Output the (X, Y) coordinate of the center of the cell containing the given text.  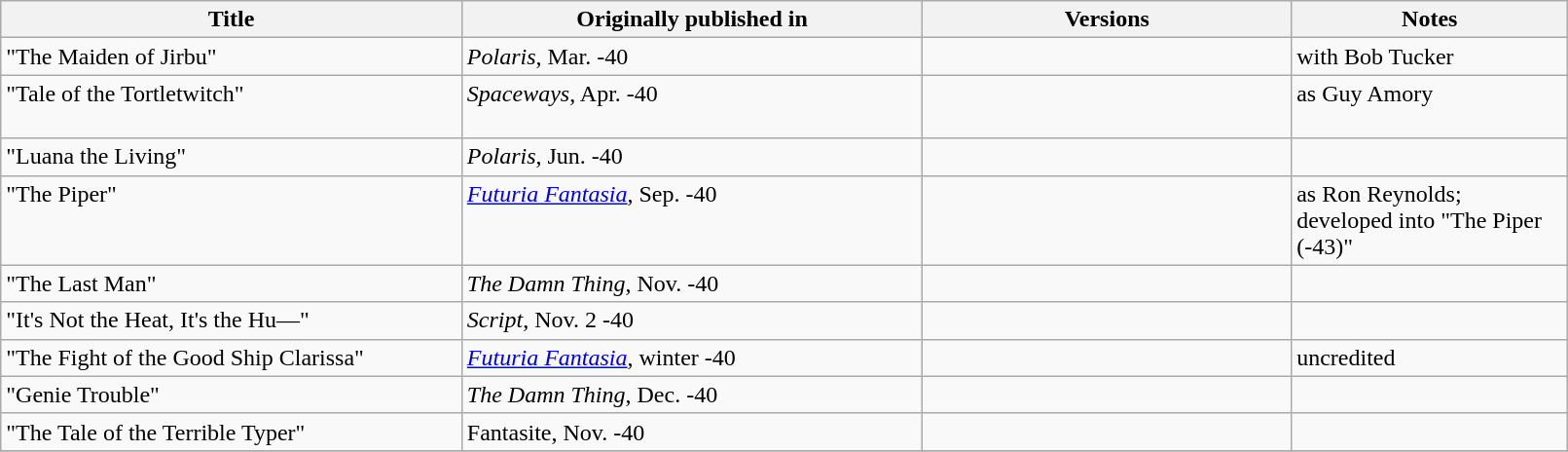
Notes (1430, 19)
"The Piper" (232, 220)
uncredited (1430, 358)
"It's Not the Heat, It's the Hu—" (232, 320)
with Bob Tucker (1430, 56)
"The Tale of the Terrible Typer" (232, 432)
Futuria Fantasia, Sep. -40 (692, 220)
Spaceways, Apr. -40 (692, 107)
Versions (1108, 19)
"Luana the Living" (232, 157)
Polaris, Mar. -40 (692, 56)
Futuria Fantasia, winter -40 (692, 358)
"The Last Man" (232, 283)
"Genie Trouble" (232, 395)
as Ron Reynolds; developed into "The Piper (-43)" (1430, 220)
"Tale of the Tortletwitch" (232, 107)
Originally published in (692, 19)
Fantasite, Nov. -40 (692, 432)
Title (232, 19)
as Guy Amory (1430, 107)
The Damn Thing, Dec. -40 (692, 395)
"The Maiden of Jirbu" (232, 56)
"The Fight of the Good Ship Clarissa" (232, 358)
Script, Nov. 2 -40 (692, 320)
The Damn Thing, Nov. -40 (692, 283)
Polaris, Jun. -40 (692, 157)
